Return the [X, Y] coordinate for the center point of the cell that contains the specified text.  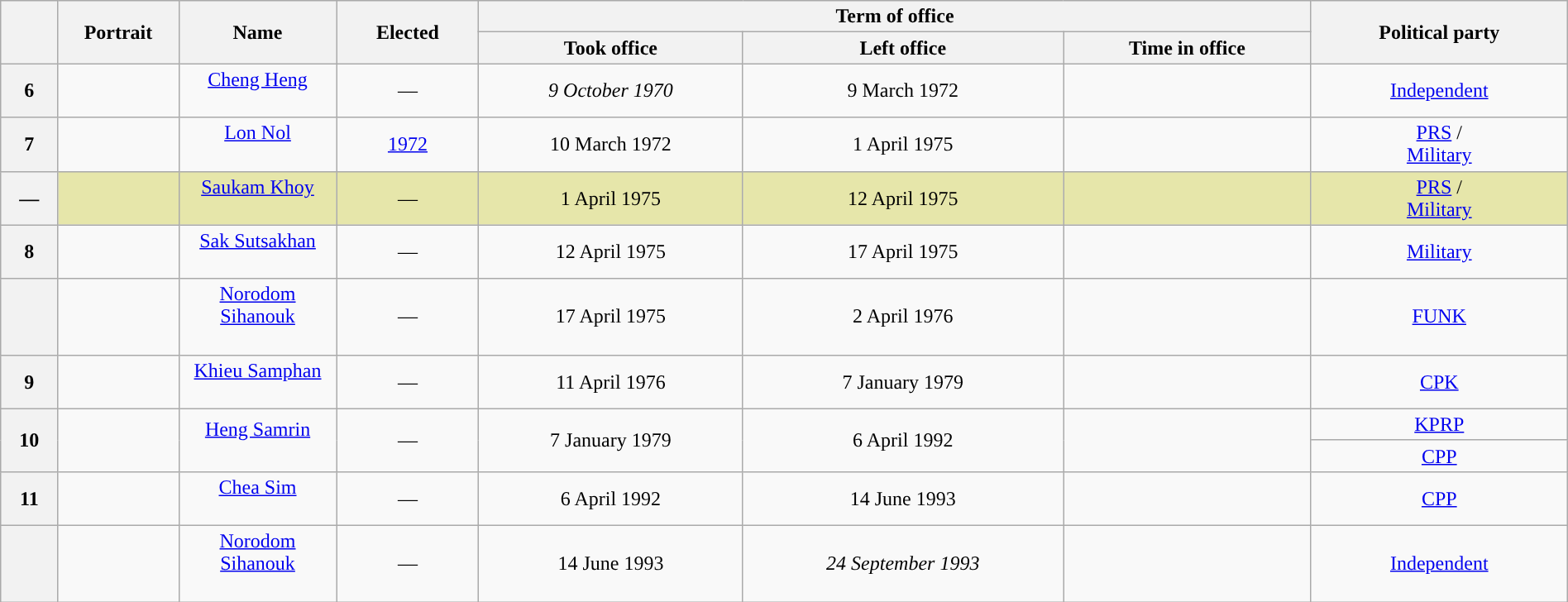
8 [30, 251]
24 September 1993 [903, 563]
Time in office [1188, 48]
Cheng Heng [258, 91]
Term of office [895, 17]
10 [30, 440]
2 April 1976 [903, 317]
Khieu Samphan [258, 382]
Portrait [118, 32]
10 March 1972 [610, 144]
Military [1439, 251]
Left office [903, 48]
FUNK [1439, 317]
Took office [610, 48]
Heng Samrin [258, 440]
Political party [1439, 32]
Sak Sutsakhan [258, 251]
9 [30, 382]
KPRP [1439, 424]
CPK [1439, 382]
7 [30, 144]
9 March 1972 [903, 91]
Name [258, 32]
Chea Sim [258, 498]
Elected [408, 32]
6 [30, 91]
11 [30, 498]
9 October 1970 [610, 91]
1972 [408, 144]
Saukam Khoy [258, 198]
Lon Nol [258, 144]
11 April 1976 [610, 382]
